Pinpoint the cell where the given text exists, returning its (x, y) midpoint coordinate. 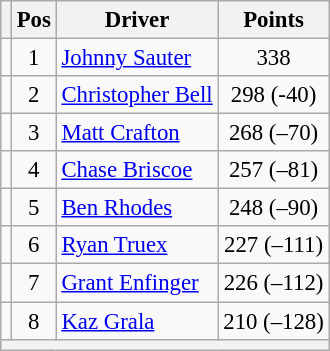
268 (–70) (274, 133)
Ryan Truex (137, 245)
Points (274, 20)
8 (34, 321)
Johnny Sauter (137, 58)
Kaz Grala (137, 321)
2 (34, 95)
4 (34, 170)
7 (34, 283)
3 (34, 133)
Matt Crafton (137, 133)
257 (–81) (274, 170)
Driver (137, 20)
Ben Rhodes (137, 208)
1 (34, 58)
227 (–111) (274, 245)
Pos (34, 20)
Christopher Bell (137, 95)
6 (34, 245)
Chase Briscoe (137, 170)
338 (274, 58)
248 (–90) (274, 208)
210 (–128) (274, 321)
298 (-40) (274, 95)
226 (–112) (274, 283)
5 (34, 208)
Grant Enfinger (137, 283)
